Pinpoint the cell where the given text exists, returning its [x, y] midpoint coordinate. 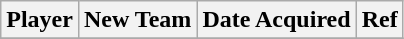
New Team [137, 20]
Player [40, 20]
Ref [380, 20]
Date Acquired [276, 20]
